Capture the cell that displays the provided text and extract its (X, Y) central coordinate. 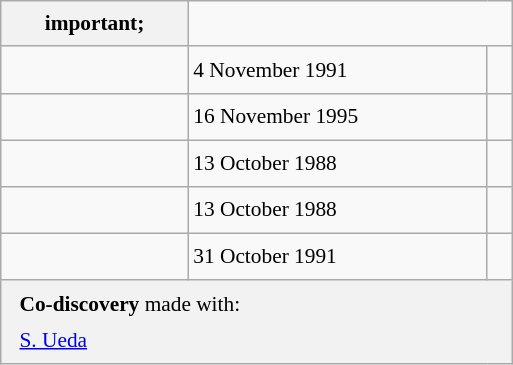
16 November 1995 (338, 116)
important; (95, 24)
31 October 1991 (338, 256)
Co-discovery made with: S. Ueda (256, 322)
4 November 1991 (338, 70)
